Scan for the cell matching the given text and deliver its (x, y) coordinate at center. 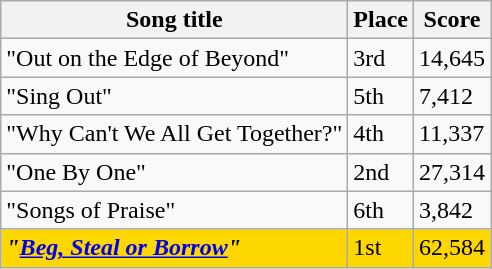
"Sing Out" (174, 96)
2nd (381, 172)
62,584 (452, 248)
5th (381, 96)
14,645 (452, 58)
Song title (174, 20)
3,842 (452, 210)
3rd (381, 58)
1st (381, 248)
"Songs of Praise" (174, 210)
"Out on the Edge of Beyond" (174, 58)
"Why Can't We All Get Together?" (174, 134)
"One By One" (174, 172)
7,412 (452, 96)
27,314 (452, 172)
Score (452, 20)
"Beg, Steal or Borrow" (174, 248)
6th (381, 210)
4th (381, 134)
Place (381, 20)
11,337 (452, 134)
